Locate the cell with the specified text and output its [x, y] center coordinate. 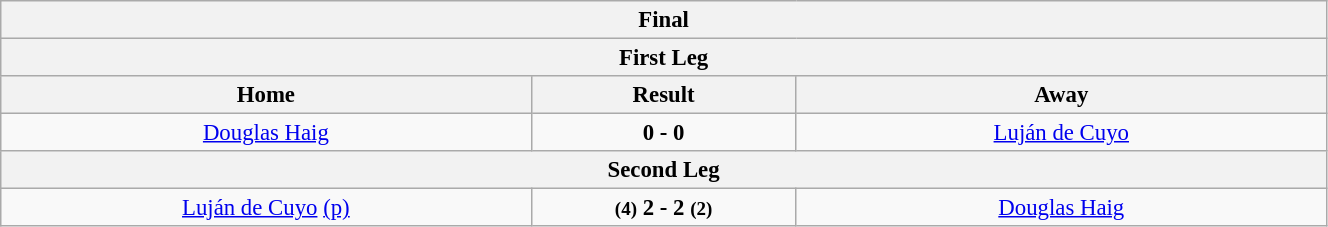
Away [1061, 95]
Result [664, 95]
Luján de Cuyo (p) [266, 208]
(4) 2 - 2 (2) [664, 208]
Home [266, 95]
First Leg [664, 58]
Final [664, 20]
0 - 0 [664, 133]
Luján de Cuyo [1061, 133]
Second Leg [664, 170]
